From the cell containing the given text, extract its center point as (x, y) coordinate. 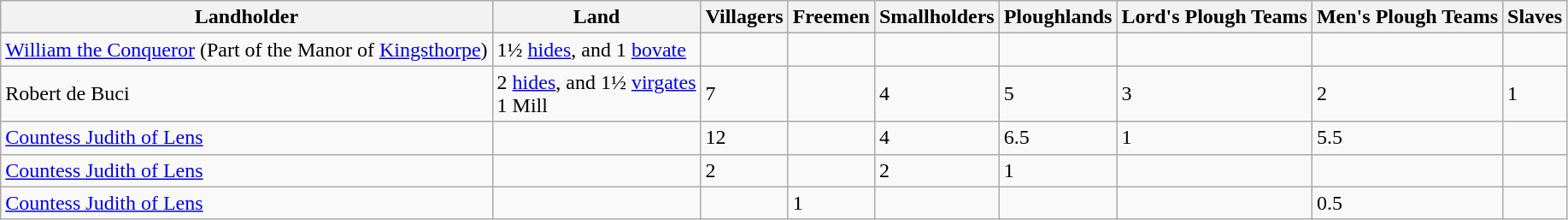
Ploughlands (1058, 17)
1½ hides, and 1 bovate (596, 50)
2 hides, and 1½ virgates1 Mill (596, 94)
Freemen (831, 17)
Land (596, 17)
Robert de Buci (246, 94)
12 (744, 138)
7 (744, 94)
Slaves (1535, 17)
Lord's Plough Teams (1214, 17)
5 (1058, 94)
3 (1214, 94)
6.5 (1058, 138)
5.5 (1407, 138)
Landholder (246, 17)
Smallholders (937, 17)
Villagers (744, 17)
William the Conqueror (Part of the Manor of Kingsthorpe) (246, 50)
0.5 (1407, 203)
Men's Plough Teams (1407, 17)
